Locate the cell with the specified text and output its [X, Y] center coordinate. 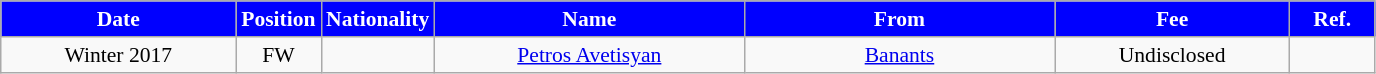
FW [278, 55]
Position [278, 19]
Petros Avetisyan [589, 55]
From [899, 19]
Ref. [1332, 19]
Nationality [378, 19]
Date [118, 19]
Fee [1172, 19]
Winter 2017 [118, 55]
Name [589, 19]
Banants [899, 55]
Undisclosed [1172, 55]
